Extract the (x, y) coordinate from the center of the cell holding the provided text.  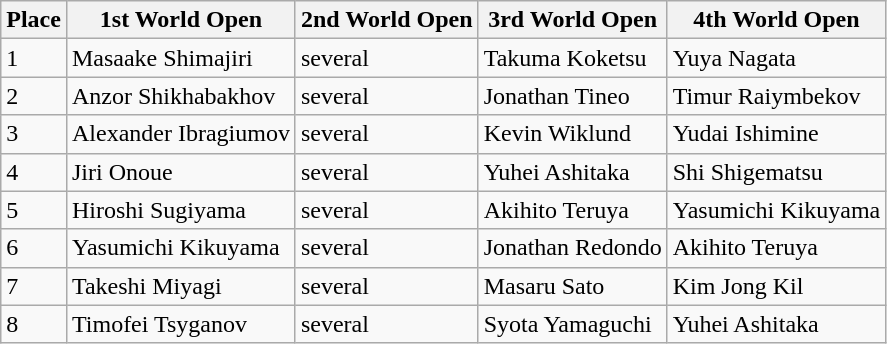
Kevin Wiklund (572, 134)
Yuya Nagata (776, 58)
Masaake Shimajiri (180, 58)
Takuma Koketsu (572, 58)
7 (34, 286)
Hiroshi Sugiyama (180, 210)
Masaru Sato (572, 286)
3 (34, 134)
1st World Open (180, 20)
5 (34, 210)
Alexander Ibragiumov (180, 134)
Timofei Tsyganov (180, 324)
Anzor Shikhabakhov (180, 96)
1 (34, 58)
2 (34, 96)
4th World Open (776, 20)
8 (34, 324)
Takeshi Miyagi (180, 286)
6 (34, 248)
Jiri Onoue (180, 172)
Jonathan Tineo (572, 96)
4 (34, 172)
Timur Raiymbekov (776, 96)
2nd World Open (386, 20)
Syota Yamaguchi (572, 324)
Kim Jong Kil (776, 286)
Place (34, 20)
3rd World Open (572, 20)
Shi Shigematsu (776, 172)
Jonathan Redondo (572, 248)
Yudai Ishimine (776, 134)
